Detect which cell encompasses the target text, then output its (x, y) center coordinate. 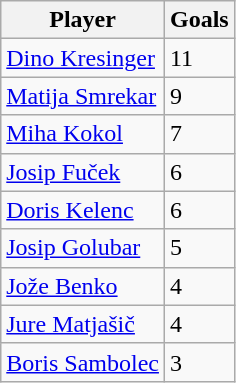
Josip Fuček (83, 172)
11 (199, 58)
Jure Matjašič (83, 324)
Doris Kelenc (83, 210)
Matija Smrekar (83, 96)
Jože Benko (83, 286)
7 (199, 134)
5 (199, 248)
Miha Kokol (83, 134)
9 (199, 96)
3 (199, 362)
Player (83, 20)
Goals (199, 20)
Dino Kresinger (83, 58)
Josip Golubar (83, 248)
Boris Sambolec (83, 362)
